Locate the cell with the specified text and output its [X, Y] center coordinate. 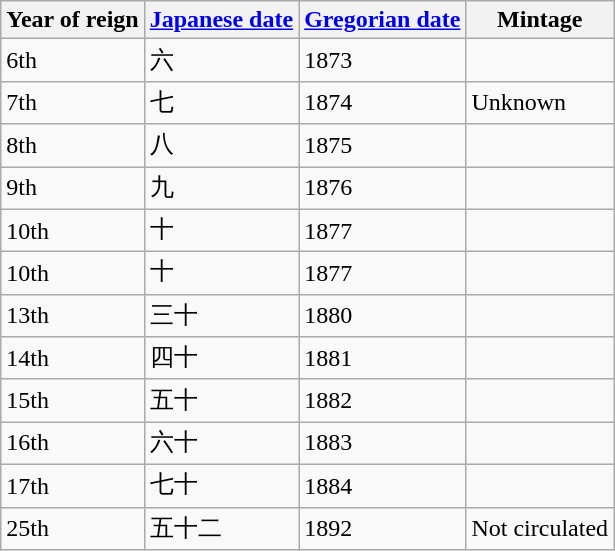
五十二 [221, 528]
Unknown [540, 102]
8th [72, 146]
六 [221, 60]
9th [72, 188]
七 [221, 102]
Not circulated [540, 528]
14th [72, 358]
1882 [382, 400]
Year of reign [72, 20]
16th [72, 444]
四十 [221, 358]
17th [72, 486]
25th [72, 528]
1880 [382, 316]
1883 [382, 444]
六十 [221, 444]
6th [72, 60]
1874 [382, 102]
1892 [382, 528]
Mintage [540, 20]
1884 [382, 486]
13th [72, 316]
15th [72, 400]
Gregorian date [382, 20]
7th [72, 102]
七十 [221, 486]
1875 [382, 146]
五十 [221, 400]
1873 [382, 60]
Japanese date [221, 20]
1881 [382, 358]
1876 [382, 188]
八 [221, 146]
三十 [221, 316]
九 [221, 188]
